Identify which cell holds the provided text, then report its (X, Y) central coordinate. 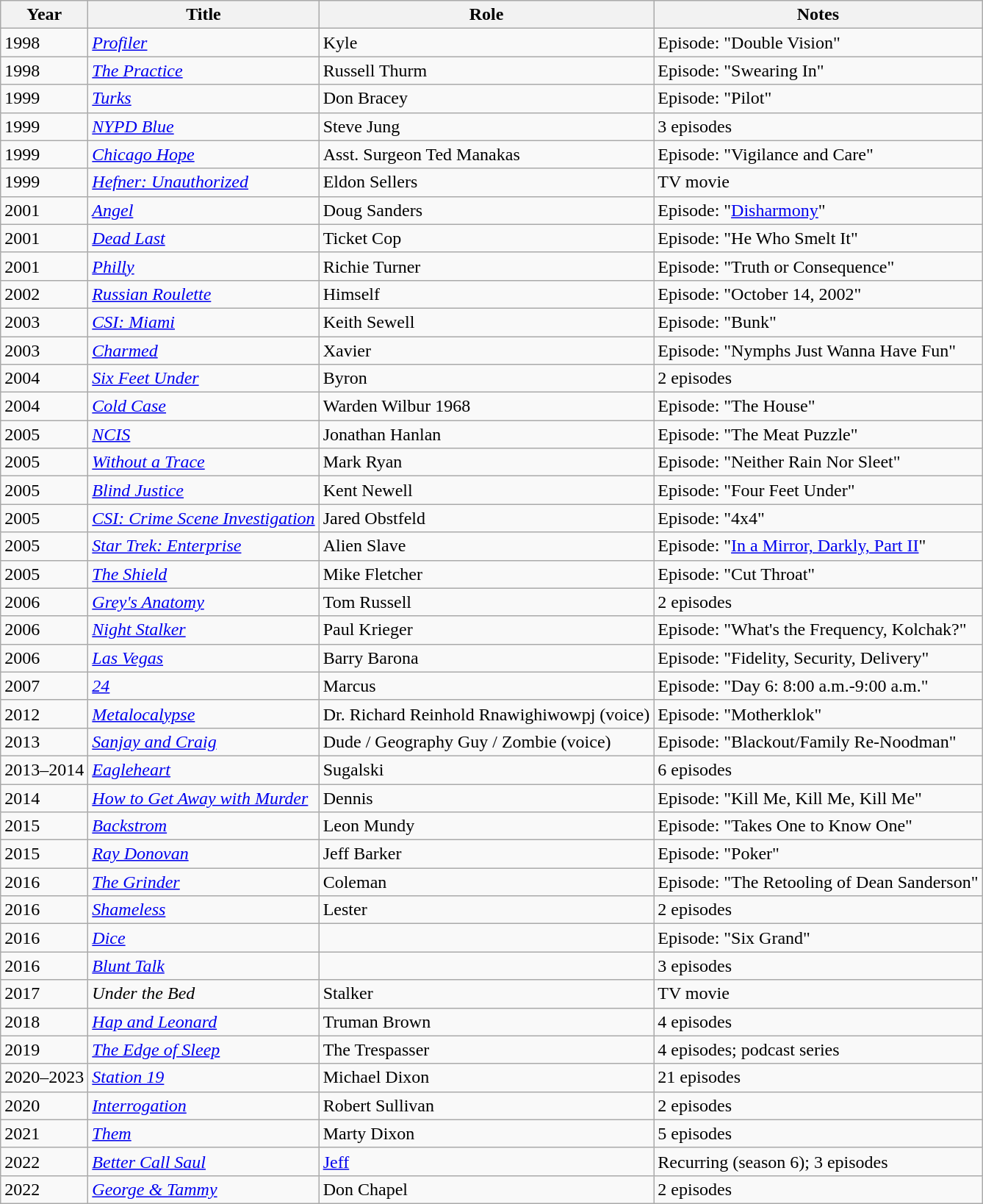
Philly (204, 266)
Episode: "Pilot" (818, 98)
Recurring (season 6); 3 episodes (818, 1161)
Warden Wilbur 1968 (486, 406)
Truman Brown (486, 1022)
Coleman (486, 882)
Title (204, 15)
Backstrom (204, 826)
NYPD Blue (204, 126)
Episode: "Blackout/Family Re-Noodman" (818, 742)
Byron (486, 379)
Episode: "The House" (818, 406)
The Practice (204, 71)
24 (204, 686)
Episode: "4x4" (818, 518)
Episode: "Swearing In" (818, 71)
Station 19 (204, 1078)
Charmed (204, 351)
NCIS (204, 434)
2019 (44, 1050)
Chicago Hope (204, 154)
Episode: "Cut Throat" (818, 574)
Metalocalypse (204, 714)
Episode: "The Meat Puzzle" (818, 434)
Lester (486, 910)
The Shield (204, 574)
Jeff Barker (486, 854)
Eldon Sellers (486, 182)
Better Call Saul (204, 1161)
Alien Slave (486, 546)
Episode: "Day 6: 8:00 a.m.-9:00 a.m." (818, 686)
2021 (44, 1133)
Star Trek: Enterprise (204, 546)
Xavier (486, 351)
Episode: "He Who Smelt It" (818, 238)
Episode: "Four Feet Under" (818, 490)
2013 (44, 742)
Dice (204, 938)
Episode: "Truth or Consequence" (818, 266)
Doug Sanders (486, 210)
The Edge of Sleep (204, 1050)
Tom Russell (486, 602)
Grey's Anatomy (204, 602)
Angel (204, 210)
Dennis (486, 798)
Richie Turner (486, 266)
Dead Last (204, 238)
Role (486, 15)
Year (44, 15)
Episode: "October 14, 2002" (818, 294)
Michael Dixon (486, 1078)
Marcus (486, 686)
Kyle (486, 43)
Episode: "Bunk" (818, 322)
2017 (44, 994)
6 episodes (818, 770)
Episode: "Kill Me, Kill Me, Kill Me" (818, 798)
Jeff (486, 1161)
Episode: "Neither Rain Nor Sleet" (818, 462)
Mark Ryan (486, 462)
Shameless (204, 910)
Episode: "Poker" (818, 854)
Episode: "Six Grand" (818, 938)
Them (204, 1133)
Eagleheart (204, 770)
5 episodes (818, 1133)
Barry Barona (486, 658)
2020 (44, 1106)
2007 (44, 686)
2020–2023 (44, 1078)
2018 (44, 1022)
Stalker (486, 994)
The Grinder (204, 882)
Episode: "Disharmony" (818, 210)
Dude / Geography Guy / Zombie (voice) (486, 742)
Episode: "Double Vision" (818, 43)
Night Stalker (204, 630)
How to Get Away with Murder (204, 798)
George & Tammy (204, 1189)
Steve Jung (486, 126)
Keith Sewell (486, 322)
2014 (44, 798)
Ray Donovan (204, 854)
Cold Case (204, 406)
Episode: "Vigilance and Care" (818, 154)
Leon Mundy (486, 826)
Profiler (204, 43)
Las Vegas (204, 658)
Hap and Leonard (204, 1022)
Episode: "Takes One to Know One" (818, 826)
Blunt Talk (204, 966)
Notes (818, 15)
Six Feet Under (204, 379)
Episode: "In a Mirror, Darkly, Part II" (818, 546)
Hefner: Unauthorized (204, 182)
Asst. Surgeon Ted Manakas (486, 154)
Episode: "The Retooling of Dean Sanderson" (818, 882)
Ticket Cop (486, 238)
Episode: "Motherklok" (818, 714)
Episode: "Fidelity, Security, Delivery" (818, 658)
Dr. Richard Reinhold Rnawighiwowpj (voice) (486, 714)
2012 (44, 714)
Turks (204, 98)
Robert Sullivan (486, 1106)
CSI: Crime Scene Investigation (204, 518)
Marty Dixon (486, 1133)
Paul Krieger (486, 630)
Don Bracey (486, 98)
Himself (486, 294)
CSI: Miami (204, 322)
Under the Bed (204, 994)
Don Chapel (486, 1189)
Sanjay and Craig (204, 742)
Jonathan Hanlan (486, 434)
Jared Obstfeld (486, 518)
Mike Fletcher (486, 574)
21 episodes (818, 1078)
Episode: "What's the Frequency, Kolchak?" (818, 630)
4 episodes; podcast series (818, 1050)
2013–2014 (44, 770)
Kent Newell (486, 490)
Russian Roulette (204, 294)
Episode: "Nymphs Just Wanna Have Fun" (818, 351)
Without a Trace (204, 462)
4 episodes (818, 1022)
The Trespasser (486, 1050)
2002 (44, 294)
Blind Justice (204, 490)
Sugalski (486, 770)
Interrogation (204, 1106)
Russell Thurm (486, 71)
